Determine the [X, Y] coordinate at the center of the cell enclosing the given text.  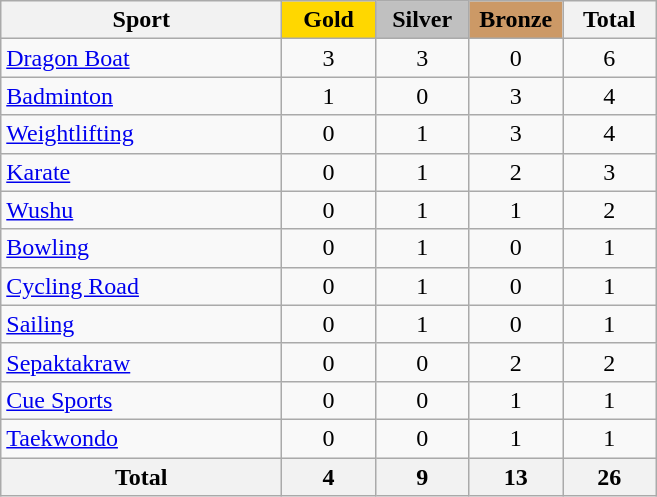
Silver [422, 20]
Weightlifting [142, 134]
9 [422, 477]
Karate [142, 172]
6 [609, 58]
Sport [142, 20]
Taekwondo [142, 438]
Badminton [142, 96]
Wushu [142, 210]
Dragon Boat [142, 58]
Gold [329, 20]
Cue Sports [142, 400]
Sailing [142, 324]
Bowling [142, 248]
Sepaktakraw [142, 362]
26 [609, 477]
Bronze [516, 20]
Cycling Road [142, 286]
13 [516, 477]
